Locate the cell with the specified text and output its [x, y] center coordinate. 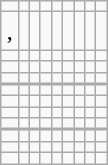
, [10, 31]
